For the text-containing cell, return its midpoint in (X, Y) coordinate format. 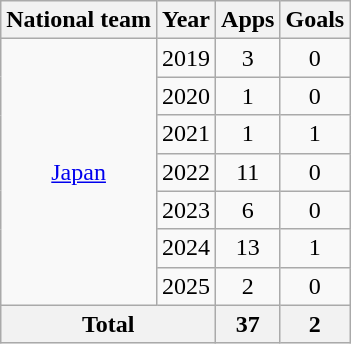
Apps (248, 20)
2020 (186, 96)
National team (79, 20)
Year (186, 20)
2022 (186, 172)
2025 (186, 286)
3 (248, 58)
2024 (186, 248)
2021 (186, 134)
Goals (315, 20)
Japan (79, 172)
13 (248, 248)
Total (108, 324)
37 (248, 324)
2019 (186, 58)
2023 (186, 210)
11 (248, 172)
6 (248, 210)
